Return the [x, y] coordinate for the center point of the cell that contains the specified text.  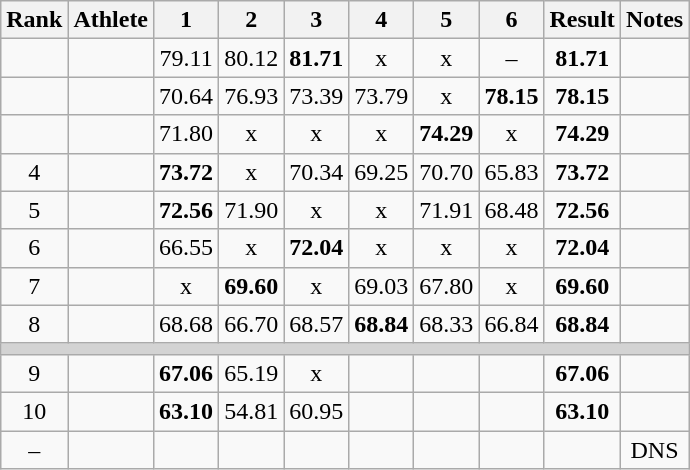
Athlete [111, 20]
80.12 [252, 58]
68.33 [446, 324]
68.48 [512, 210]
70.70 [446, 172]
66.70 [252, 324]
3 [316, 20]
1 [186, 20]
DNS [654, 449]
Notes [654, 20]
69.25 [382, 172]
70.64 [186, 96]
2 [252, 20]
71.90 [252, 210]
73.79 [382, 96]
69.03 [382, 286]
10 [34, 411]
68.68 [186, 324]
76.93 [252, 96]
79.11 [186, 58]
60.95 [316, 411]
68.57 [316, 324]
71.80 [186, 134]
67.80 [446, 286]
7 [34, 286]
8 [34, 324]
71.91 [446, 210]
66.84 [512, 324]
Result [582, 20]
65.19 [252, 373]
Rank [34, 20]
73.39 [316, 96]
54.81 [252, 411]
70.34 [316, 172]
9 [34, 373]
65.83 [512, 172]
66.55 [186, 248]
